Extract the [x, y] coordinate from the center of the cell holding the provided text.  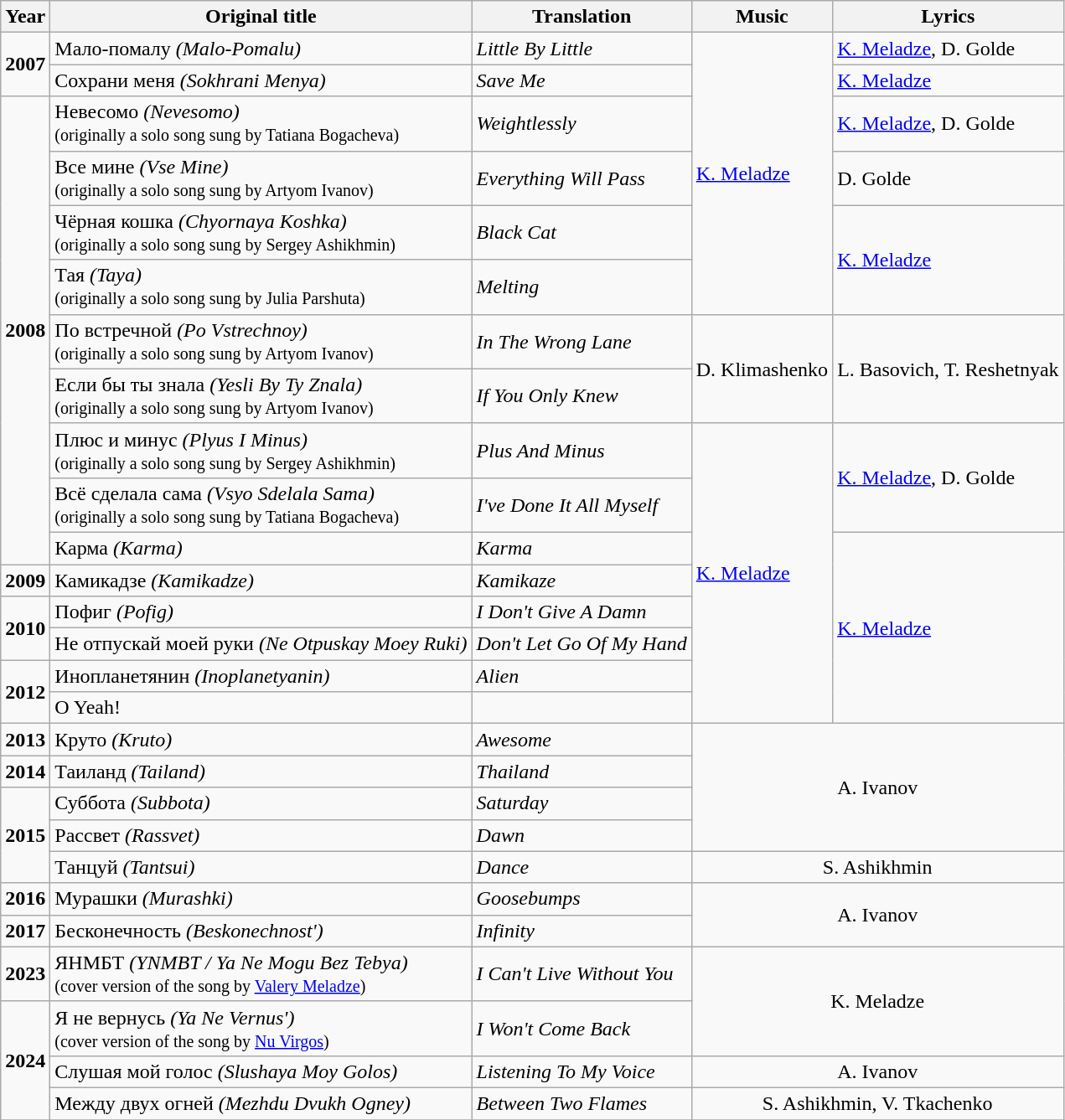
Рассвет (Rassvet) [261, 835]
Little By Little [582, 49]
Everything Will Pass [582, 178]
Мало-помалу (Malo-Pomalu) [261, 49]
2015 [25, 835]
If You Only Knew [582, 395]
I Don't Give A Damn [582, 612]
I've Done It All Myself [582, 504]
Суббота (Subbota) [261, 803]
2017 [25, 931]
Between Two Flames [582, 1103]
Инопланетянин (Inoplanetyanin) [261, 676]
2016 [25, 899]
Бесконечность (Beskonechnost') [261, 931]
ЯНМБТ (YNMBT / Ya Ne Mogu Bez Tebya)(cover version of the song by Valery Meladze) [261, 973]
2013 [25, 740]
Thailand [582, 772]
Между двух огней (Mezhdu Dvukh Ogney) [261, 1103]
D. Golde [949, 178]
Я не вернусь (Ya Ne Vernus')(cover version of the song by Nu Virgos) [261, 1029]
2007 [25, 65]
2008 [25, 330]
Мурашки (Murashki) [261, 899]
Слушая мой голос (Slushaya Moy Golos) [261, 1071]
Goosebumps [582, 899]
D. Klimashenko [762, 369]
По встречной (Po Vstrechnoy)(originally a solo song sung by Artyom Ivanov) [261, 342]
Пофиг (Pofig) [261, 612]
Если бы ты знала (Yesli By Ty Znala)(originally a solo song sung by Artyom Ivanov) [261, 395]
Infinity [582, 931]
S. Ashikhmin [877, 867]
2009 [25, 581]
Saturday [582, 803]
Танцуй (Tantsui) [261, 867]
Сохрани меня (Sokhrani Menya) [261, 80]
Weightlessly [582, 124]
S. Ashikhmin, V. Tkachenko [877, 1103]
2014 [25, 772]
2024 [25, 1061]
Black Cat [582, 233]
Plus And Minus [582, 451]
Translation [582, 17]
Всё сделала сама (Vsyo Sdelala Sama)(originally a solo song sung by Tatiana Bogacheva) [261, 504]
Save Me [582, 80]
Listening To My Voice [582, 1071]
Таиланд (Tailand) [261, 772]
Year [25, 17]
I Won't Come Back [582, 1029]
2012 [25, 692]
L. Basovich, T. Reshetnyak [949, 369]
In The Wrong Lane [582, 342]
Карма (Karma) [261, 548]
Dawn [582, 835]
Karma [582, 548]
Alien [582, 676]
Все мине (Vse Mine)(originally a solo song sung by Artyom Ivanov) [261, 178]
Камикадзе (Kamikadze) [261, 581]
2010 [25, 628]
Тая (Taya)(originally a solo song sung by Julia Parshuta) [261, 286]
Lyrics [949, 17]
2023 [25, 973]
Плюс и минус (Plyus I Minus)(originally a solo song sung by Sergey Ashikhmin) [261, 451]
Melting [582, 286]
Dance [582, 867]
O Yeah! [261, 708]
Original title [261, 17]
Невесомо (Nevesomo)(originally a solo song sung by Tatiana Bogacheva) [261, 124]
Music [762, 17]
Круто (Kruto) [261, 740]
I Can't Live Without You [582, 973]
Awesome [582, 740]
Не отпускай моей руки (Ne Otpuskay Moey Ruki) [261, 644]
Kamikaze [582, 581]
Don't Let Go Of My Hand [582, 644]
Чёрная кошка (Chyornaya Koshka)(originally a solo song sung by Sergey Ashikhmin) [261, 233]
